From the cell containing the given text, extract its center point as (x, y) coordinate. 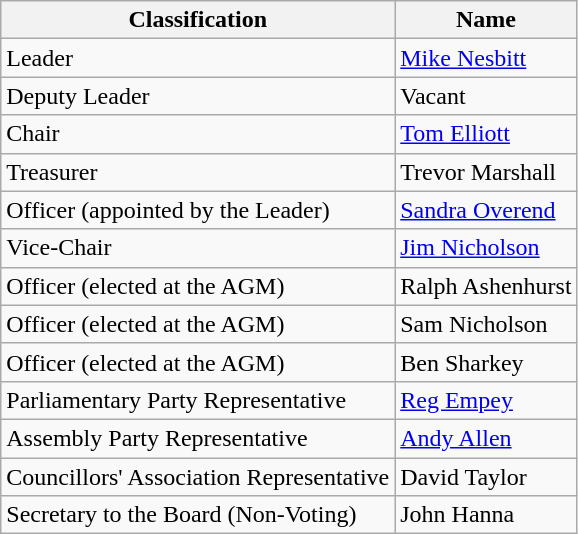
Chair (198, 134)
Sandra Overend (486, 210)
Officer (appointed by the Leader) (198, 210)
Sam Nicholson (486, 324)
Assembly Party Representative (198, 438)
Mike Nesbitt (486, 58)
Leader (198, 58)
Vacant (486, 96)
Jim Nicholson (486, 248)
John Hanna (486, 515)
Andy Allen (486, 438)
Councillors' Association Representative (198, 477)
Trevor Marshall (486, 172)
Tom Elliott (486, 134)
Deputy Leader (198, 96)
Vice-Chair (198, 248)
Parliamentary Party Representative (198, 400)
Classification (198, 20)
Secretary to the Board (Non-Voting) (198, 515)
Ben Sharkey (486, 362)
Ralph Ashenhurst (486, 286)
Reg Empey (486, 400)
David Taylor (486, 477)
Treasurer (198, 172)
Name (486, 20)
